Search for the cell housing the specified text and yield its (x, y) center coordinate. 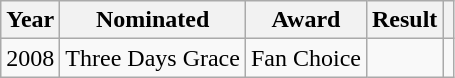
Nominated (153, 20)
Fan Choice (306, 58)
Three Days Grace (153, 58)
Year (30, 20)
Award (306, 20)
Result (404, 20)
2008 (30, 58)
